Provide the [x, y] coordinate of the cell's center where the given text is located.  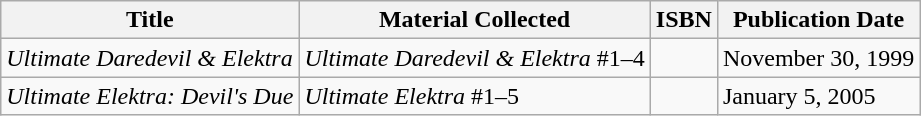
Ultimate Daredevil & Elektra #1–4 [474, 58]
Ultimate Daredevil & Elektra [150, 58]
Ultimate Elektra #1–5 [474, 96]
ISBN [684, 20]
Title [150, 20]
November 30, 1999 [818, 58]
Material Collected [474, 20]
January 5, 2005 [818, 96]
Publication Date [818, 20]
Ultimate Elektra: Devil's Due [150, 96]
